Provide the [X, Y] coordinate of the cell's center where the given text is located.  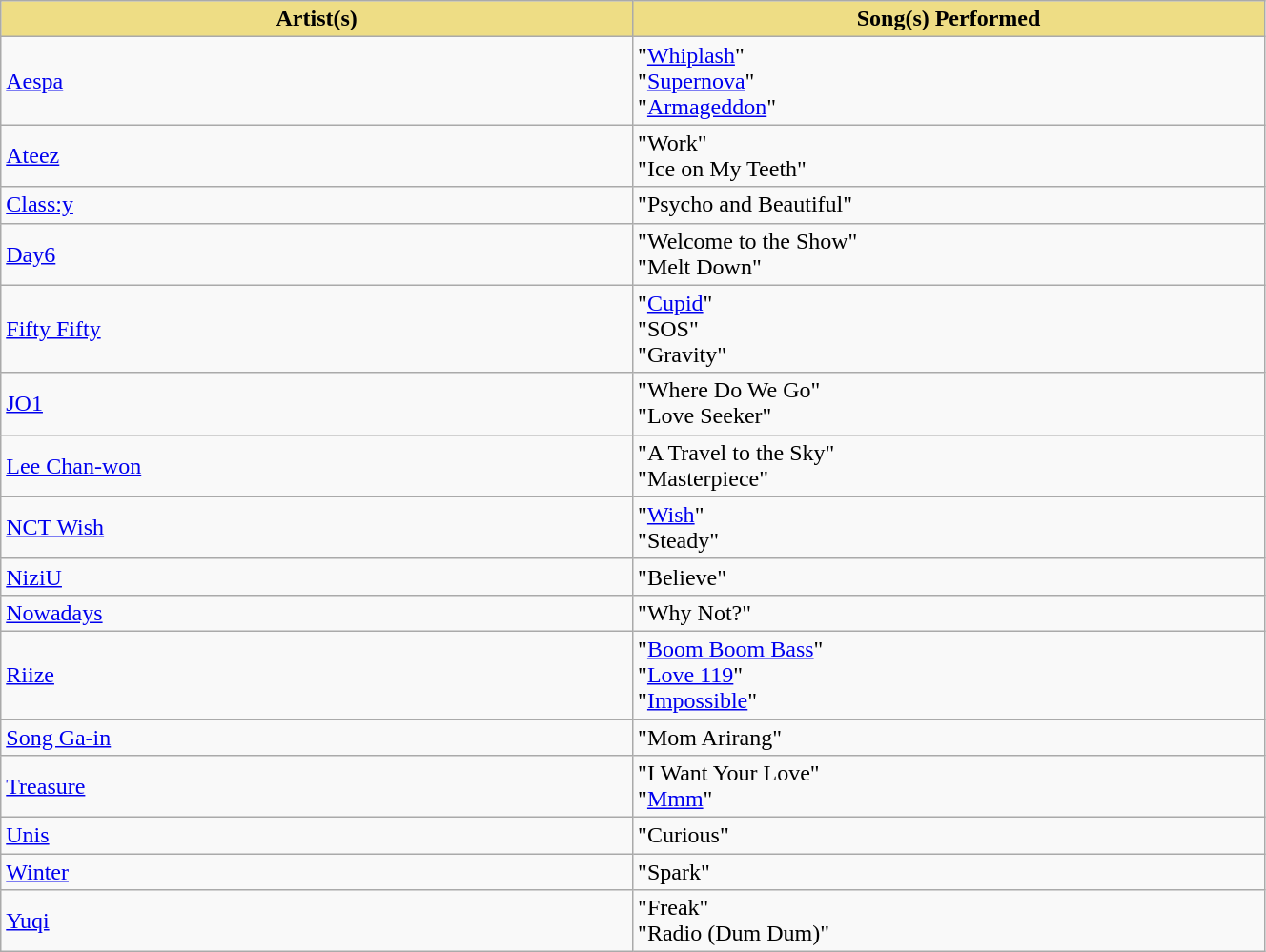
NCT Wish [316, 528]
Song(s) Performed [949, 19]
"Wish""Steady" [949, 528]
"Believe" [949, 577]
"Curious" [949, 836]
"Mom Arirang" [949, 737]
"Boom Boom Bass""Love 119""Impossible" [949, 675]
"Whiplash""Supernova""Armageddon" [949, 81]
Aespa [316, 81]
"Spark" [949, 872]
"Why Not?" [949, 613]
"Freak""Radio (Dum Dum)" [949, 921]
JO1 [316, 404]
Yuqi [316, 921]
Day6 [316, 253]
Song Ga-in [316, 737]
"Psycho and Beautiful" [949, 205]
NiziU [316, 577]
Treasure [316, 787]
"I Want Your Love""Mmm" [949, 787]
"Work""Ice on My Teeth" [949, 156]
"Cupid""SOS""Gravity" [949, 329]
Unis [316, 836]
"Where Do We Go""Love Seeker" [949, 404]
Riize [316, 675]
"A Travel to the Sky""Masterpiece" [949, 465]
Nowadays [316, 613]
Lee Chan-won [316, 465]
Artist(s) [316, 19]
Class:y [316, 205]
Ateez [316, 156]
"Welcome to the Show""Melt Down" [949, 253]
Fifty Fifty [316, 329]
Winter [316, 872]
